Find where the given text appears and provide that cell's center as (X, Y) coordinate. 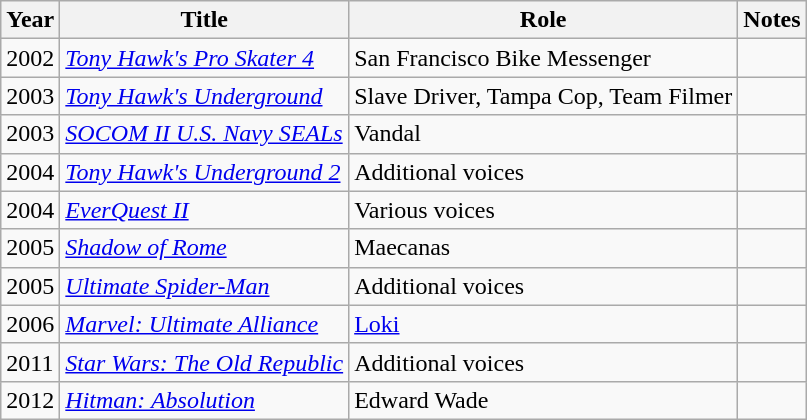
2002 (30, 58)
Vandal (544, 134)
Role (544, 20)
Tony Hawk's Underground 2 (204, 172)
Various voices (544, 210)
2012 (30, 400)
Slave Driver, Tampa Cop, Team Filmer (544, 96)
Hitman: Absolution (204, 400)
2011 (30, 362)
Edward Wade (544, 400)
Maecanas (544, 248)
Marvel: Ultimate Alliance (204, 324)
Shadow of Rome (204, 248)
Notes (772, 20)
EverQuest II (204, 210)
Loki (544, 324)
Year (30, 20)
Ultimate Spider-Man (204, 286)
San Francisco Bike Messenger (544, 58)
2006 (30, 324)
Star Wars: The Old Republic (204, 362)
Tony Hawk's Pro Skater 4 (204, 58)
SOCOM II U.S. Navy SEALs (204, 134)
Title (204, 20)
Tony Hawk's Underground (204, 96)
